From the cell containing the given text, extract its center point as (X, Y) coordinate. 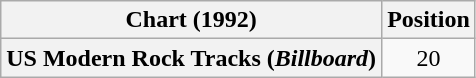
Chart (1992) (192, 20)
US Modern Rock Tracks (Billboard) (192, 58)
Position (429, 20)
20 (429, 58)
